For the text-containing cell, return its midpoint in [x, y] coordinate format. 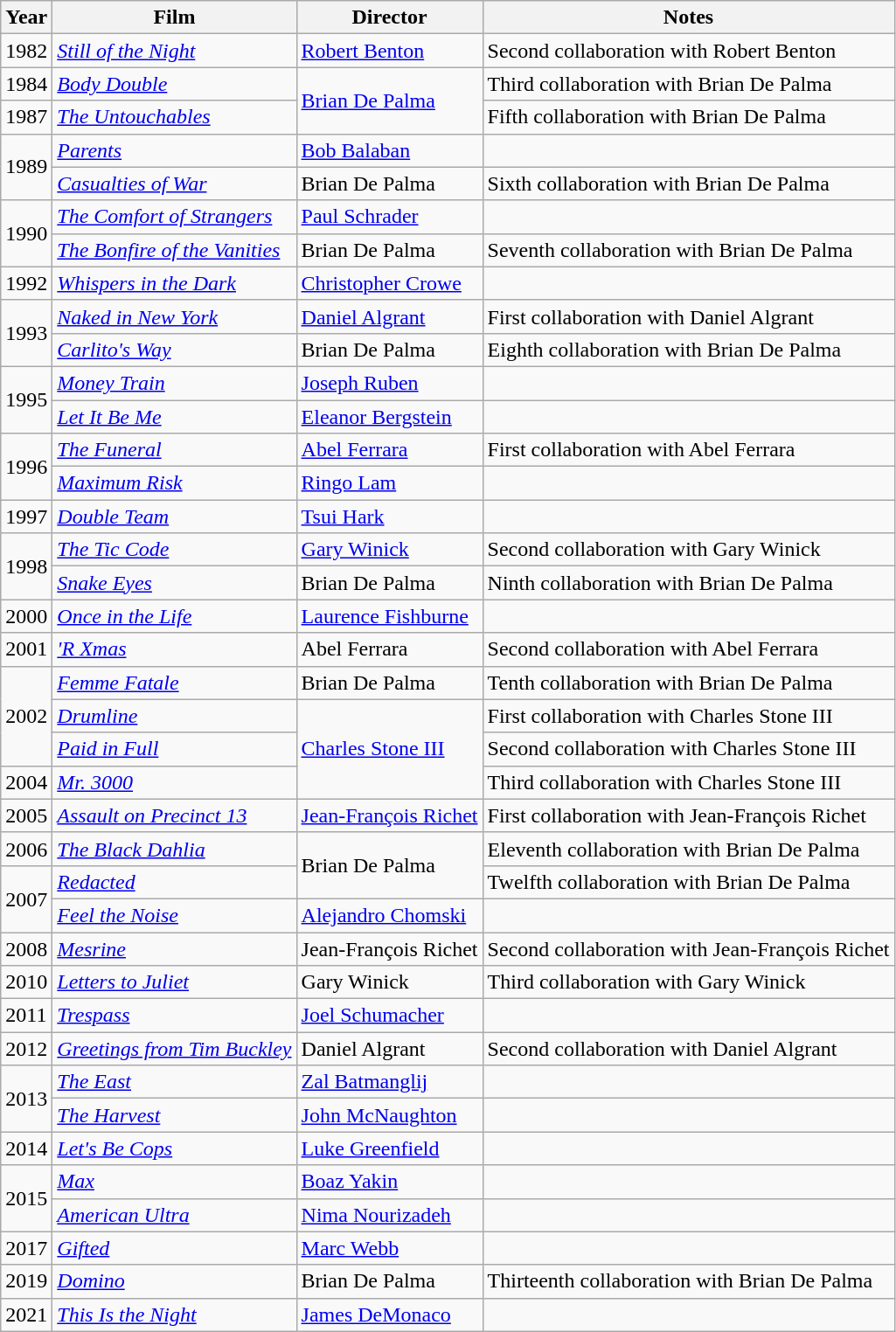
Third collaboration with Charles Stone III [689, 782]
John McNaughton [390, 1115]
Feel the Noise [175, 915]
2015 [26, 1198]
The Bonfire of the Vanities [175, 250]
1993 [26, 333]
American Ultra [175, 1215]
Letters to Juliet [175, 982]
2011 [26, 1016]
Snake Eyes [175, 583]
Alejandro Chomski [390, 915]
Joel Schumacher [390, 1016]
Casualties of War [175, 184]
Double Team [175, 517]
Mr. 3000 [175, 782]
2021 [26, 1315]
2007 [26, 898]
Third collaboration with Gary Winick [689, 982]
Eleanor Bergstein [390, 417]
Ringo Lam [390, 483]
Whispers in the Dark [175, 283]
Robert Benton [390, 51]
Marc Webb [390, 1248]
The East [175, 1082]
Domino [175, 1281]
First collaboration with Jean-François Richet [689, 815]
1996 [26, 467]
'R Xmas [175, 649]
Notes [689, 17]
Christopher Crowe [390, 283]
Paid in Full [175, 749]
1995 [26, 399]
Second collaboration with Charles Stone III [689, 749]
Redacted [175, 882]
Boaz Yakin [390, 1182]
Second collaboration with Daniel Algrant [689, 1049]
Nima Nourizadeh [390, 1215]
Max [175, 1182]
Still of the Night [175, 51]
1984 [26, 84]
Eighth collaboration with Brian De Palma [689, 350]
Let It Be Me [175, 417]
Paul Schrader [390, 217]
1998 [26, 566]
Trespass [175, 1016]
Bob Balaban [390, 150]
Joseph Ruben [390, 383]
Greetings from Tim Buckley [175, 1049]
Luke Greenfield [390, 1148]
The Funeral [175, 450]
2019 [26, 1281]
First collaboration with Abel Ferrara [689, 450]
Carlito's Way [175, 350]
This Is the Night [175, 1315]
1997 [26, 517]
2004 [26, 782]
1987 [26, 117]
Assault on Precinct 13 [175, 815]
Seventh collaboration with Brian De Palma [689, 250]
First collaboration with Daniel Algrant [689, 316]
Maximum Risk [175, 483]
2002 [26, 716]
Let's Be Cops [175, 1148]
Drumline [175, 716]
The Untouchables [175, 117]
Film [175, 17]
2017 [26, 1248]
Director [390, 17]
Ninth collaboration with Brian De Palma [689, 583]
Laurence Fishburne [390, 616]
Once in the Life [175, 616]
1989 [26, 167]
1990 [26, 233]
Thirteenth collaboration with Brian De Palma [689, 1281]
Naked in New York [175, 316]
Second collaboration with Gary Winick [689, 550]
The Black Dahlia [175, 849]
2014 [26, 1148]
Fifth collaboration with Brian De Palma [689, 117]
Year [26, 17]
Charles Stone III [390, 749]
Eleventh collaboration with Brian De Palma [689, 849]
2000 [26, 616]
Mesrine [175, 948]
2013 [26, 1099]
Tsui Hark [390, 517]
Money Train [175, 383]
First collaboration with Charles Stone III [689, 716]
The Tic Code [175, 550]
1982 [26, 51]
The Comfort of Strangers [175, 217]
Second collaboration with Jean-François Richet [689, 948]
Twelfth collaboration with Brian De Palma [689, 882]
The Harvest [175, 1115]
2001 [26, 649]
Parents [175, 150]
2005 [26, 815]
Zal Batmanglij [390, 1082]
Femme Fatale [175, 683]
1992 [26, 283]
Sixth collaboration with Brian De Palma [689, 184]
2012 [26, 1049]
Tenth collaboration with Brian De Palma [689, 683]
2006 [26, 849]
Third collaboration with Brian De Palma [689, 84]
Second collaboration with Robert Benton [689, 51]
2008 [26, 948]
Second collaboration with Abel Ferrara [689, 649]
Body Double [175, 84]
Gifted [175, 1248]
2010 [26, 982]
James DeMonaco [390, 1315]
